From the cell containing the given text, extract its center point as (X, Y) coordinate. 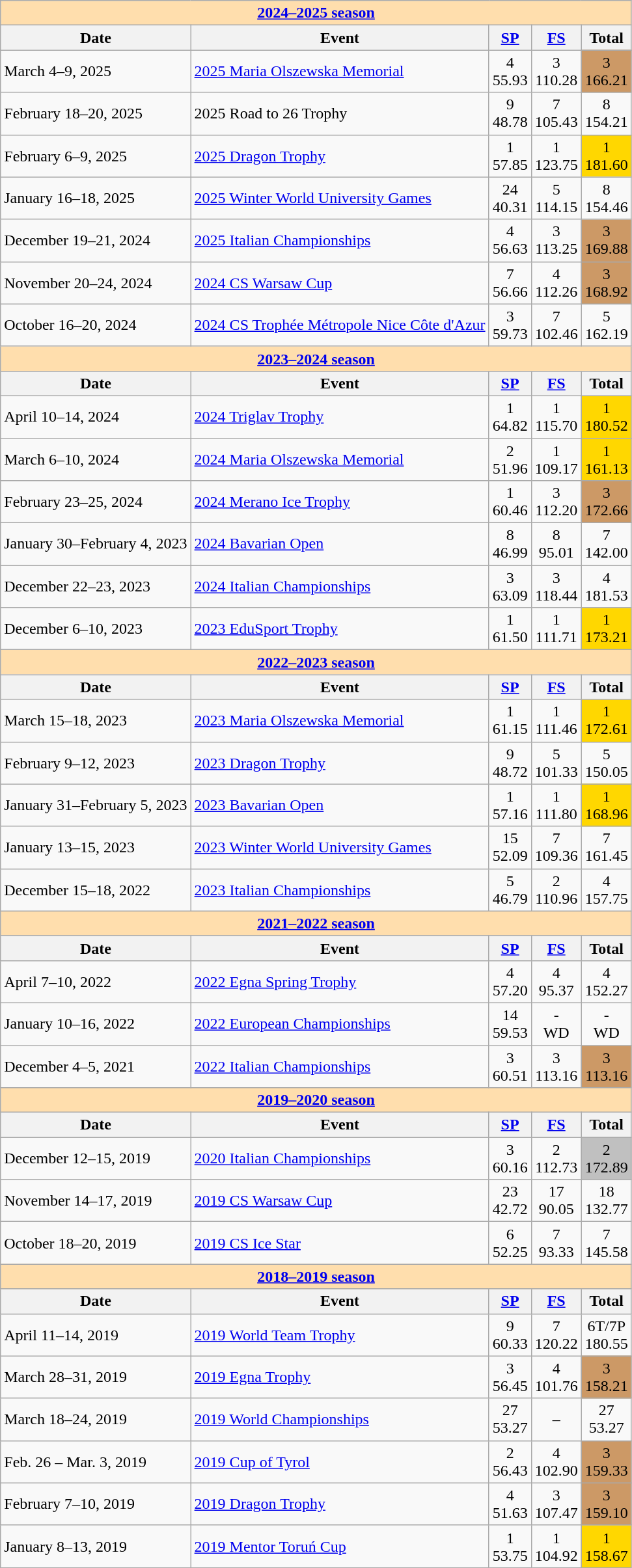
2024–2025 season (316, 13)
3 168.92 (607, 282)
2 110.96 (556, 890)
2025 Italian Championships (340, 241)
February 6–9, 2025 (96, 156)
2024 CS Trophée Métropole Nice Côte d'Azur (340, 325)
1 57.16 (510, 805)
8 95.01 (556, 544)
6T/7P 180.55 (607, 1335)
March 4–9, 2025 (96, 72)
3 158.21 (607, 1377)
March 6–10, 2024 (96, 459)
1 123.75 (556, 156)
18 132.77 (607, 1201)
4 55.93 (510, 72)
2021–2022 season (316, 923)
3 166.21 (607, 72)
1 168.96 (607, 805)
3 112.20 (556, 502)
1 180.52 (607, 416)
October 18–20, 2019 (96, 1243)
December 22–23, 2023 (96, 587)
2024 CS Warsaw Cup (340, 282)
3 172.66 (607, 502)
2024 Italian Championships (340, 587)
9 48.78 (510, 113)
2023–2024 season (316, 358)
3 110.28 (556, 72)
2022–2023 season (316, 662)
3 159.33 (607, 1461)
2022 European Championships (340, 1024)
2019 Mentor Toruń Cup (340, 1546)
March 28–31, 2019 (96, 1377)
2023 Winter World University Games (340, 847)
3 169.88 (607, 241)
1 158.67 (607, 1546)
January 8–13, 2019 (96, 1546)
5 150.05 (607, 763)
2 56.43 (510, 1461)
5 101.33 (556, 763)
March 15–18, 2023 (96, 721)
1 109.17 (556, 459)
December 15–18, 2022 (96, 890)
December 6–10, 2023 (96, 629)
Feb. 26 – Mar. 3, 2019 (96, 1461)
7 102.46 (556, 325)
9 60.33 (510, 1335)
7 109.36 (556, 847)
2019 World Team Trophy (340, 1335)
2025 Winter World University Games (340, 198)
1 111.71 (556, 629)
April 10–14, 2024 (96, 416)
November 14–17, 2019 (96, 1201)
March 18–24, 2019 (96, 1420)
February 23–25, 2024 (96, 502)
2019 Dragon Trophy (340, 1504)
4 57.20 (510, 981)
2022 Italian Championships (340, 1066)
17 90.05 (556, 1201)
2023 Italian Championships (340, 890)
7 145.58 (607, 1243)
2024 Triglav Trophy (340, 416)
1 57.85 (510, 156)
14 59.53 (510, 1024)
January 16–18, 2025 (96, 198)
4 95.37 (556, 981)
3 56.45 (510, 1377)
23 42.72 (510, 1201)
2019 World Championships (340, 1420)
1 115.70 (556, 416)
2024 Maria Olszewska Memorial (340, 459)
1 111.46 (556, 721)
3 60.16 (510, 1158)
1 64.82 (510, 416)
4 102.90 (556, 1461)
October 16–20, 2024 (96, 325)
5 46.79 (510, 890)
1 161.13 (607, 459)
3 60.51 (510, 1066)
8 154.21 (607, 113)
1 104.92 (556, 1546)
December 12–15, 2019 (96, 1158)
February 7–10, 2019 (96, 1504)
January 10–16, 2022 (96, 1024)
3 63.09 (510, 587)
January 13–15, 2023 (96, 847)
2024 Merano Ice Trophy (340, 502)
15 52.09 (510, 847)
April 11–14, 2019 (96, 1335)
January 30–February 4, 2023 (96, 544)
2023 Dragon Trophy (340, 763)
April 7–10, 2022 (96, 981)
2025 Road to 26 Trophy (340, 113)
2019 Cup of Tyrol (340, 1461)
December 19–21, 2024 (96, 241)
1 60.46 (510, 502)
2018–2019 season (316, 1277)
5 162.19 (607, 325)
4 181.53 (607, 587)
7 161.45 (607, 847)
7 120.22 (556, 1335)
8 154.46 (607, 198)
4 152.27 (607, 981)
1 61.50 (510, 629)
7 93.33 (556, 1243)
2025 Dragon Trophy (340, 156)
7 56.66 (510, 282)
February 9–12, 2023 (96, 763)
9 48.72 (510, 763)
November 20–24, 2024 (96, 282)
3 113.25 (556, 241)
2024 Bavarian Open (340, 544)
7 142.00 (607, 544)
2019–2020 season (316, 1100)
5 114.15 (556, 198)
1 111.80 (556, 805)
6 52.25 (510, 1243)
4 112.26 (556, 282)
4 51.63 (510, 1504)
2023 Bavarian Open (340, 805)
2 112.73 (556, 1158)
December 4–5, 2021 (96, 1066)
2 172.89 (607, 1158)
2 51.96 (510, 459)
2019 Egna Trophy (340, 1377)
January 31–February 5, 2023 (96, 805)
24 40.31 (510, 198)
2020 Italian Championships (340, 1158)
1 172.61 (607, 721)
3 118.44 (556, 587)
4 157.75 (607, 890)
8 46.99 (510, 544)
3 107.47 (556, 1504)
February 18–20, 2025 (96, 113)
2023 Maria Olszewska Memorial (340, 721)
1 181.60 (607, 156)
3 159.10 (607, 1504)
– (556, 1420)
2019 CS Ice Star (340, 1243)
2023 EduSport Trophy (340, 629)
4 101.76 (556, 1377)
7 105.43 (556, 113)
3 59.73 (510, 325)
2025 Maria Olszewska Memorial (340, 72)
1 173.21 (607, 629)
4 56.63 (510, 241)
1 61.15 (510, 721)
2022 Egna Spring Trophy (340, 981)
1 53.75 (510, 1546)
2019 CS Warsaw Cup (340, 1201)
